Return the (X, Y) coordinate for the center point of the cell that contains the specified text.  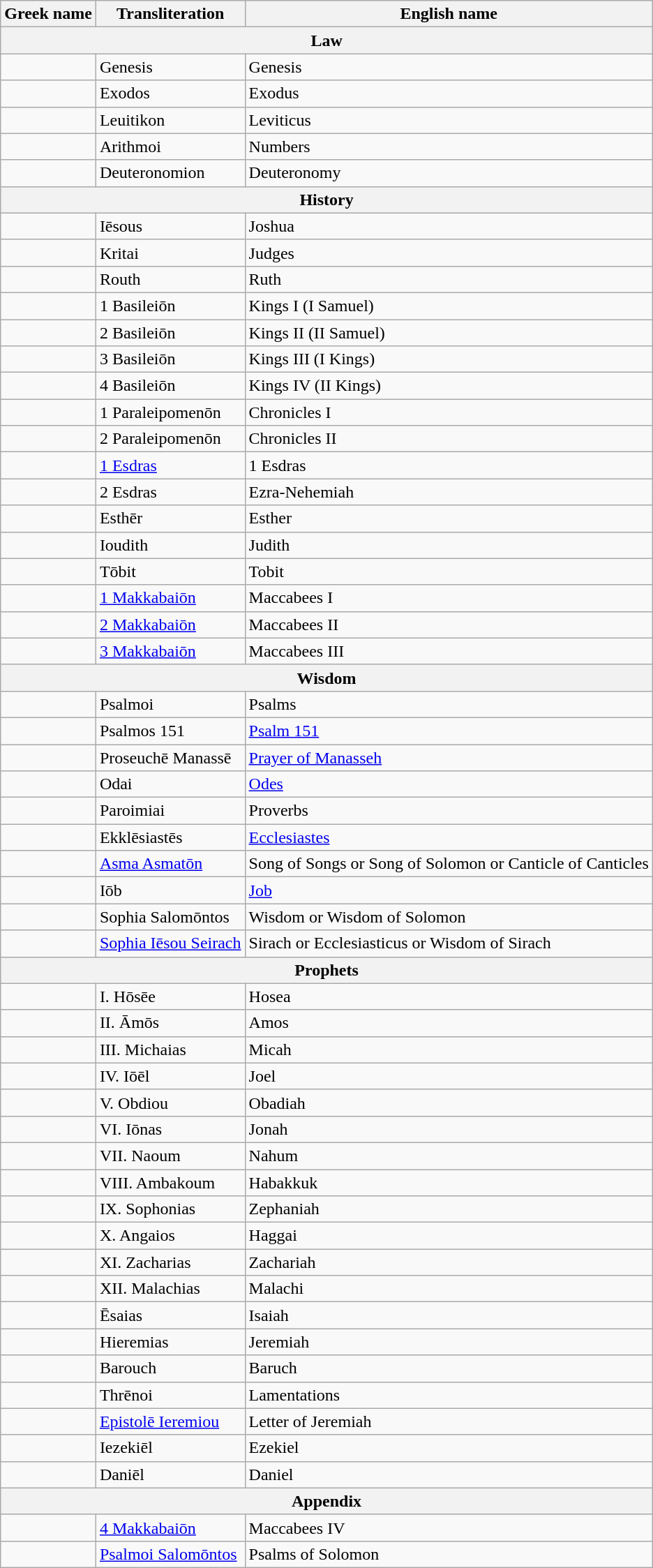
2 Paraleipomenōn (170, 439)
Job (449, 890)
Prophets (326, 970)
Asma Asmatōn (170, 864)
Appendix (326, 1501)
VI. Iōnas (170, 1129)
Sirach or Ecclesiasticus or Wisdom of Sirach (449, 943)
Kings I (I Samuel) (449, 306)
Thrēnoi (170, 1395)
Tobit (449, 572)
3 Basileiōn (170, 359)
Wisdom or Wisdom of Solomon (449, 917)
Epistolē Ieremiou (170, 1421)
Psalm 151 (449, 731)
Prayer of Manasseh (449, 757)
I. Hōsēe (170, 996)
Joel (449, 1076)
Jonah (449, 1129)
Law (326, 40)
Psalmos 151 (170, 731)
Maccabees III (449, 651)
Wisdom (326, 678)
Malachi (449, 1289)
Odes (449, 784)
4 Basileiōn (170, 386)
Chronicles II (449, 439)
Judith (449, 545)
Ecclesiastes (449, 837)
Psalmoi Salomōntos (170, 1554)
Leuitikon (170, 120)
2 Basileiōn (170, 333)
VII. Naoum (170, 1156)
Maccabees II (449, 625)
Hosea (449, 996)
Hieremias (170, 1342)
English name (449, 14)
Daniel (449, 1474)
Esther (449, 518)
Joshua (449, 226)
II. Āmōs (170, 1023)
Judges (449, 253)
V. Obdiou (170, 1103)
Tōbit (170, 572)
Barouch (170, 1368)
4 Makkabaiōn (170, 1528)
Iōb (170, 890)
IV. Iōēl (170, 1076)
Exodos (170, 94)
Exodus (449, 94)
Routh (170, 279)
Psalmoi (170, 704)
Lamentations (449, 1395)
IX. Sophonias (170, 1209)
Jeremiah (449, 1342)
Zephaniah (449, 1209)
Kings III (I Kings) (449, 359)
Kings IV (II Kings) (449, 386)
VIII. Ambakoum (170, 1183)
2 Esdras (170, 492)
XII. Malachias (170, 1289)
Transliteration (170, 14)
Deuteronomion (170, 173)
Sophia Iēsou Seirach (170, 943)
Micah (449, 1050)
Ezra-Nehemiah (449, 492)
Paroimiai (170, 811)
Baruch (449, 1368)
Ēsaias (170, 1315)
Ezekiel (449, 1448)
Maccabees I (449, 598)
Habakkuk (449, 1183)
Song of Songs or Song of Solomon or Canticle of Canticles (449, 864)
1 Makkabaiōn (170, 598)
Nahum (449, 1156)
Psalms (449, 704)
Odai (170, 784)
Daniēl (170, 1474)
Iēsous (170, 226)
Leviticus (449, 120)
Isaiah (449, 1315)
1 Basileiōn (170, 306)
Arithmoi (170, 147)
Iezekiēl (170, 1448)
Sophia Salomōntos (170, 917)
Obadiah (449, 1103)
Greek name (49, 14)
Amos (449, 1023)
Numbers (449, 147)
Zachariah (449, 1262)
2 Makkabaiōn (170, 625)
Letter of Jeremiah (449, 1421)
III. Michaias (170, 1050)
Chronicles I (449, 412)
Kings II (II Samuel) (449, 333)
X. Angaios (170, 1236)
Haggai (449, 1236)
Esthēr (170, 518)
Ruth (449, 279)
XI. Zacharias (170, 1262)
Psalms of Solomon (449, 1554)
1 Paraleipomenōn (170, 412)
History (326, 200)
Kritai (170, 253)
Ioudith (170, 545)
Deuteronomy (449, 173)
Maccabees IV (449, 1528)
Ekklēsiastēs (170, 837)
Proverbs (449, 811)
Proseuchē Manassē (170, 757)
3 Makkabaiōn (170, 651)
